Determine the (X, Y) coordinate at the center of the cell enclosing the given text.  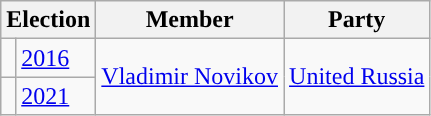
Election (48, 20)
Vladimir Novikov (190, 77)
2016 (56, 58)
2021 (56, 96)
United Russia (357, 77)
Member (190, 20)
Party (357, 20)
